Extract the [X, Y] coordinate from the center of the cell holding the provided text.  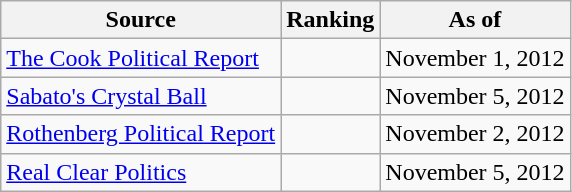
November 1, 2012 [475, 58]
Rothenberg Political Report [141, 134]
Source [141, 20]
Real Clear Politics [141, 172]
As of [475, 20]
The Cook Political Report [141, 58]
November 2, 2012 [475, 134]
Sabato's Crystal Ball [141, 96]
Ranking [330, 20]
